Extract the (x, y) coordinate from the center of the cell holding the provided text.  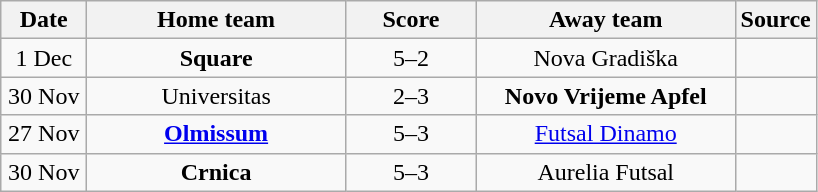
Aurelia Futsal (606, 172)
27 Nov (44, 134)
5–2 (410, 58)
Crnica (216, 172)
Futsal Dinamo (606, 134)
Olmissum (216, 134)
1 Dec (44, 58)
Away team (606, 20)
Universitas (216, 96)
Novo Vrijeme Apfel (606, 96)
Source (776, 20)
Date (44, 20)
Home team (216, 20)
Score (410, 20)
2–3 (410, 96)
Square (216, 58)
Nova Gradiška (606, 58)
